Detect which cell encompasses the target text, then output its [x, y] center coordinate. 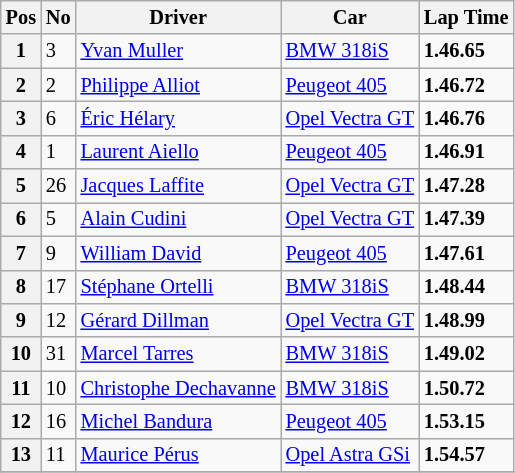
26 [58, 186]
Laurent Aiello [178, 152]
1.53.15 [466, 421]
William David [178, 253]
1.54.57 [466, 455]
Michel Bandura [178, 421]
17 [58, 287]
1.48.99 [466, 320]
1.47.61 [466, 253]
Lap Time [466, 17]
1.46.91 [466, 152]
Gérard Dillman [178, 320]
31 [58, 354]
4 [21, 152]
16 [58, 421]
Marcel Tarres [178, 354]
1.47.28 [466, 186]
Jacques Laffite [178, 186]
1.46.72 [466, 85]
Alain Cudini [178, 219]
1.50.72 [466, 388]
Opel Astra GSi [350, 455]
Driver [178, 17]
1.49.02 [466, 354]
No [58, 17]
Stéphane Ortelli [178, 287]
7 [21, 253]
1.46.65 [466, 51]
1.48.44 [466, 287]
Pos [21, 17]
Yvan Muller [178, 51]
8 [21, 287]
Éric Hélary [178, 118]
13 [21, 455]
Car [350, 17]
1.46.76 [466, 118]
Christophe Dechavanne [178, 388]
1.47.39 [466, 219]
Philippe Alliot [178, 85]
Maurice Pérus [178, 455]
